Output the (X, Y) coordinate of the center of the cell containing the given text.  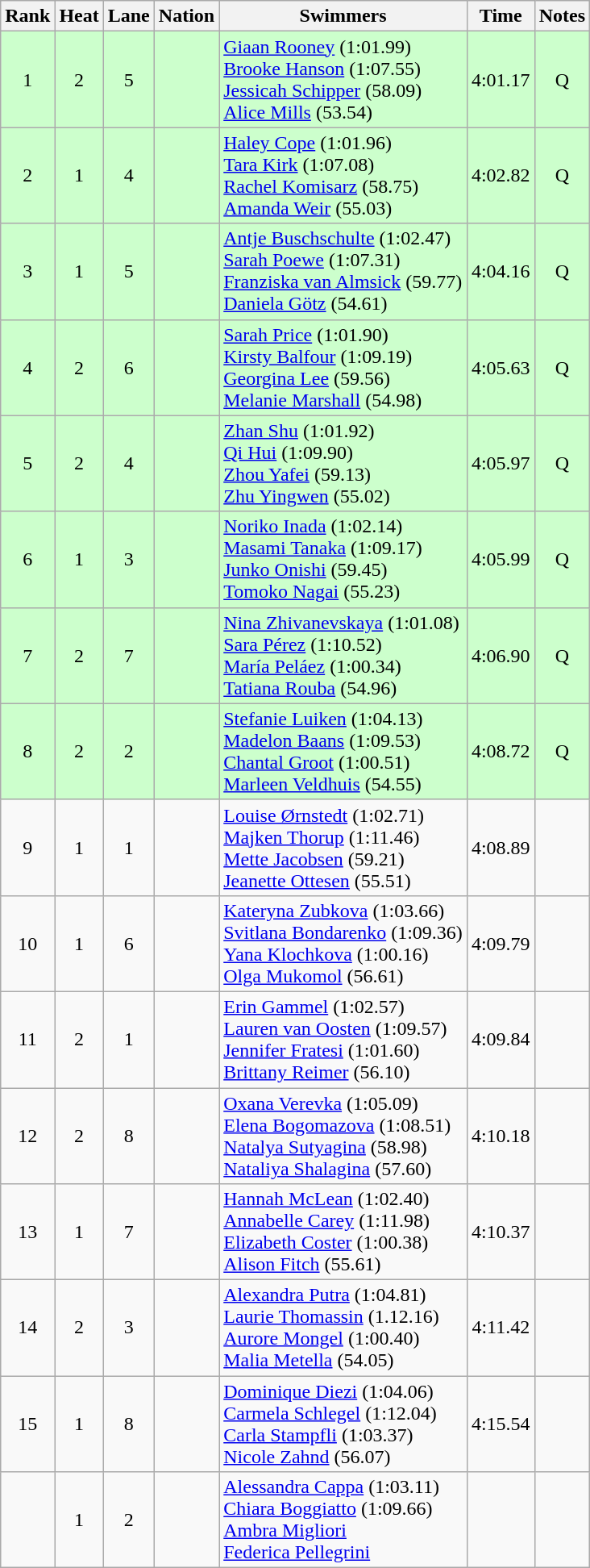
Dominique Diezi (1:04.06)Carmela Schlegel (1:12.04)Carla Stampfli (1:03.37)Nicole Zahnd (56.07) (343, 1424)
4:02.82 (501, 176)
Louise Ørnstedt (1:02.71)Majken Thorup (1:11.46)Mette Jacobsen (59.21)Jeanette Ottesen (55.51) (343, 847)
15 (27, 1424)
4:06.90 (501, 655)
10 (27, 944)
Nina Zhivanevskaya (1:01.08)Sara Pérez (1:10.52)María Peláez (1:00.34)Tatiana Rouba (54.96) (343, 655)
Antje Buschschulte (1:02.47)Sarah Poewe (1:07.31)Franziska van Almsick (59.77)Daniela Götz (54.61) (343, 271)
4:09.84 (501, 1039)
4:04.16 (501, 271)
4:10.18 (501, 1136)
11 (27, 1039)
4:11.42 (501, 1328)
Alexandra Putra (1:04.81)Laurie Thomassin (1.12.16)Aurore Mongel (1:00.40)Malia Metella (54.05) (343, 1328)
Oxana Verevka (1:05.09)Elena Bogomazova (1:08.51)Natalya Sutyagina (58.98)Nataliya Shalagina (57.60) (343, 1136)
Rank (27, 16)
Time (501, 16)
14 (27, 1328)
Alessandra Cappa (1:03.11)Chiara Boggiatto (1:09.66)Ambra MiglioriFederica Pellegrini (343, 1520)
4:01.17 (501, 79)
Lane (129, 16)
Swimmers (343, 16)
Heat (79, 16)
Erin Gammel (1:02.57)Lauren van Oosten (1:09.57)Jennifer Fratesi (1:01.60)Brittany Reimer (56.10) (343, 1039)
Notes (562, 16)
Nation (186, 16)
Zhan Shu (1:01.92)Qi Hui (1:09.90)Zhou Yafei (59.13)Zhu Yingwen (55.02) (343, 463)
Noriko Inada (1:02.14)Masami Tanaka (1:09.17)Junko Onishi (59.45)Tomoko Nagai (55.23) (343, 560)
4:15.54 (501, 1424)
Sarah Price (1:01.90)Kirsty Balfour (1:09.19)Georgina Lee (59.56)Melanie Marshall (54.98) (343, 368)
Giaan Rooney (1:01.99)Brooke Hanson (1:07.55)Jessicah Schipper (58.09)Alice Mills (53.54) (343, 79)
Kateryna Zubkova (1:03.66)Svitlana Bondarenko (1:09.36)Yana Klochkova (1:00.16)Olga Mukomol (56.61) (343, 944)
9 (27, 847)
4:08.89 (501, 847)
4:08.72 (501, 752)
4:05.97 (501, 463)
Hannah McLean (1:02.40)Annabelle Carey (1:11.98)Elizabeth Coster (1:00.38)Alison Fitch (55.61) (343, 1232)
Stefanie Luiken (1:04.13)Madelon Baans (1:09.53)Chantal Groot (1:00.51)Marleen Veldhuis (54.55) (343, 752)
Haley Cope (1:01.96)Tara Kirk (1:07.08)Rachel Komisarz (58.75)Amanda Weir (55.03) (343, 176)
12 (27, 1136)
4:09.79 (501, 944)
4:10.37 (501, 1232)
4:05.63 (501, 368)
4:05.99 (501, 560)
13 (27, 1232)
